Determine the [X, Y] coordinate at the center of the cell enclosing the given text.  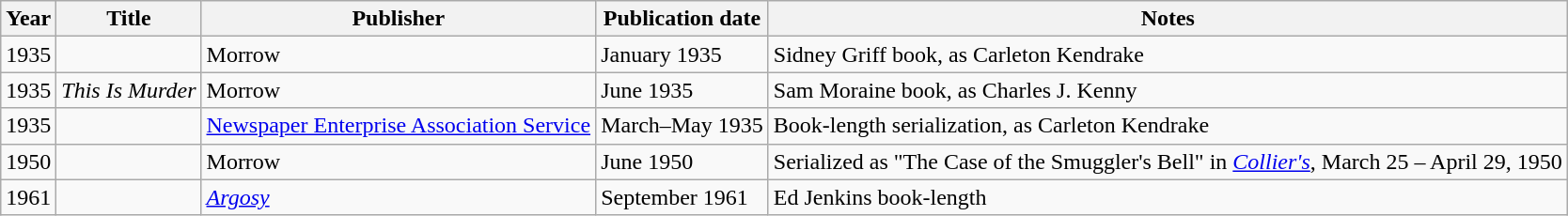
Sidney Griff book, as Carleton Kendrake [1168, 54]
Notes [1168, 19]
Year [28, 19]
Ed Jenkins book-length [1168, 197]
This Is Murder [129, 90]
1961 [28, 197]
June 1950 [682, 162]
Sam Moraine book, as Charles J. Kenny [1168, 90]
1950 [28, 162]
Book-length serialization, as Carleton Kendrake [1168, 126]
September 1961 [682, 197]
March–May 1935 [682, 126]
June 1935 [682, 90]
Serialized as "The Case of the Smuggler's Bell" in Collier's, March 25 – April 29, 1950 [1168, 162]
Argosy [399, 197]
Title [129, 19]
Publication date [682, 19]
January 1935 [682, 54]
Newspaper Enterprise Association Service [399, 126]
Publisher [399, 19]
